Locate the cell with the specified text and output its [x, y] center coordinate. 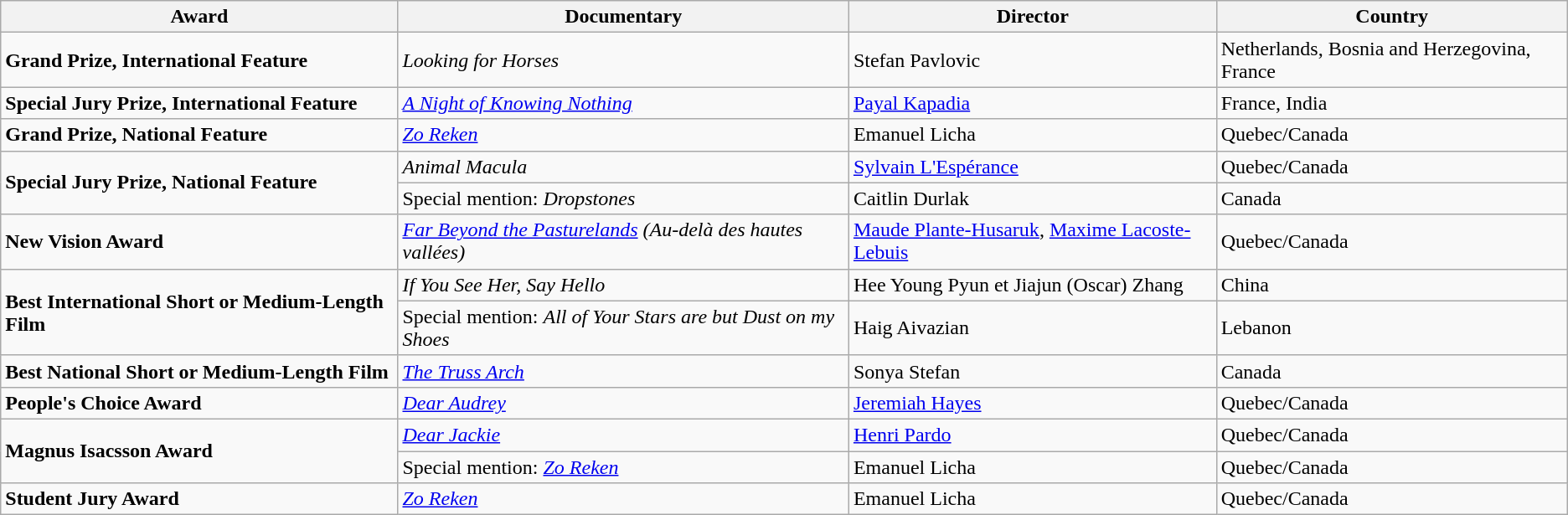
Sonya Stefan [1032, 371]
A Night of Knowing Nothing [623, 103]
China [1392, 285]
Special mention: All of Your Stars are but Dust on my Shoes [623, 328]
Special Jury Prize, International Feature [199, 103]
Best National Short or Medium-Length Film [199, 371]
Magnus Isacsson Award [199, 451]
Dear Audrey [623, 403]
Director [1032, 17]
Caitlin Durlak [1032, 198]
Hee Young Pyun et Jiajun (Oscar) Zhang [1032, 285]
Lebanon [1392, 328]
Payal Kapadia [1032, 103]
Grand Prize, National Feature [199, 135]
Student Jury Award [199, 499]
Special Jury Prize, National Feature [199, 183]
Looking for Horses [623, 60]
Documentary [623, 17]
Dear Jackie [623, 435]
Stefan Pavlovic [1032, 60]
If You See Her, Say Hello [623, 285]
People's Choice Award [199, 403]
Far Beyond the Pasturelands (Au-delà des hautes vallées) [623, 241]
Sylvain L'Espérance [1032, 167]
Country [1392, 17]
Animal Macula [623, 167]
Special mention: Zo Reken [623, 466]
Award [199, 17]
France, India [1392, 103]
Best International Short or Medium-Length Film [199, 312]
Haig Aivazian [1032, 328]
The Truss Arch [623, 371]
Jeremiah Hayes [1032, 403]
Special mention: Dropstones [623, 198]
Netherlands, Bosnia and Herzegovina, France [1392, 60]
Henri Pardo [1032, 435]
Grand Prize, International Feature [199, 60]
New Vision Award [199, 241]
Maude Plante-Husaruk, Maxime Lacoste-Lebuis [1032, 241]
